Determine the (X, Y) coordinate at the center of the cell enclosing the given text.  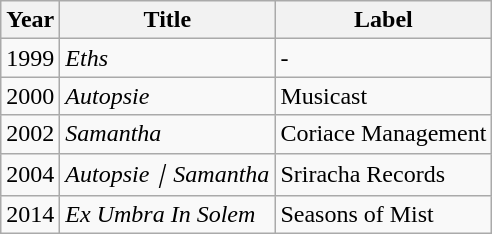
Seasons of Mist (384, 215)
Autopsie (168, 96)
Eths (168, 58)
Coriace Management (384, 134)
Samantha (168, 134)
Sriracha Records (384, 174)
Title (168, 20)
- (384, 58)
Musicast (384, 96)
2002 (30, 134)
Autopsie｜Samantha (168, 174)
1999 (30, 58)
Ex Umbra In Solem (168, 215)
Label (384, 20)
2000 (30, 96)
2004 (30, 174)
Year (30, 20)
2014 (30, 215)
